Return the [x, y] coordinate for the center point of the cell that contains the specified text.  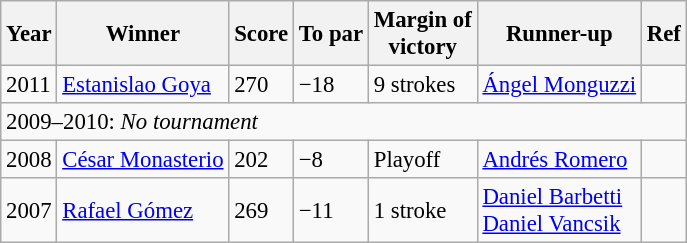
Ref [664, 34]
2009–2010: No tournament [344, 122]
270 [262, 85]
Margin ofvictory [422, 34]
César Monasterio [143, 160]
Daniel Barbetti Daniel Vancsik [559, 210]
−18 [330, 85]
Score [262, 34]
Playoff [422, 160]
Year [29, 34]
2008 [29, 160]
Andrés Romero [559, 160]
1 stroke [422, 210]
Estanislao Goya [143, 85]
Rafael Gómez [143, 210]
To par [330, 34]
2007 [29, 210]
9 strokes [422, 85]
Runner-up [559, 34]
202 [262, 160]
Winner [143, 34]
−11 [330, 210]
Ángel Monguzzi [559, 85]
269 [262, 210]
2011 [29, 85]
−8 [330, 160]
